Pinpoint the cell where the given text exists, returning its [X, Y] midpoint coordinate. 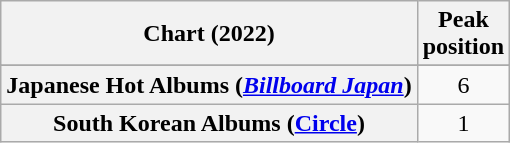
South Korean Albums (Circle) [209, 123]
6 [463, 85]
Chart (2022) [209, 34]
1 [463, 123]
Peakposition [463, 34]
Japanese Hot Albums (Billboard Japan) [209, 85]
